Search for the cell housing the specified text and yield its [x, y] center coordinate. 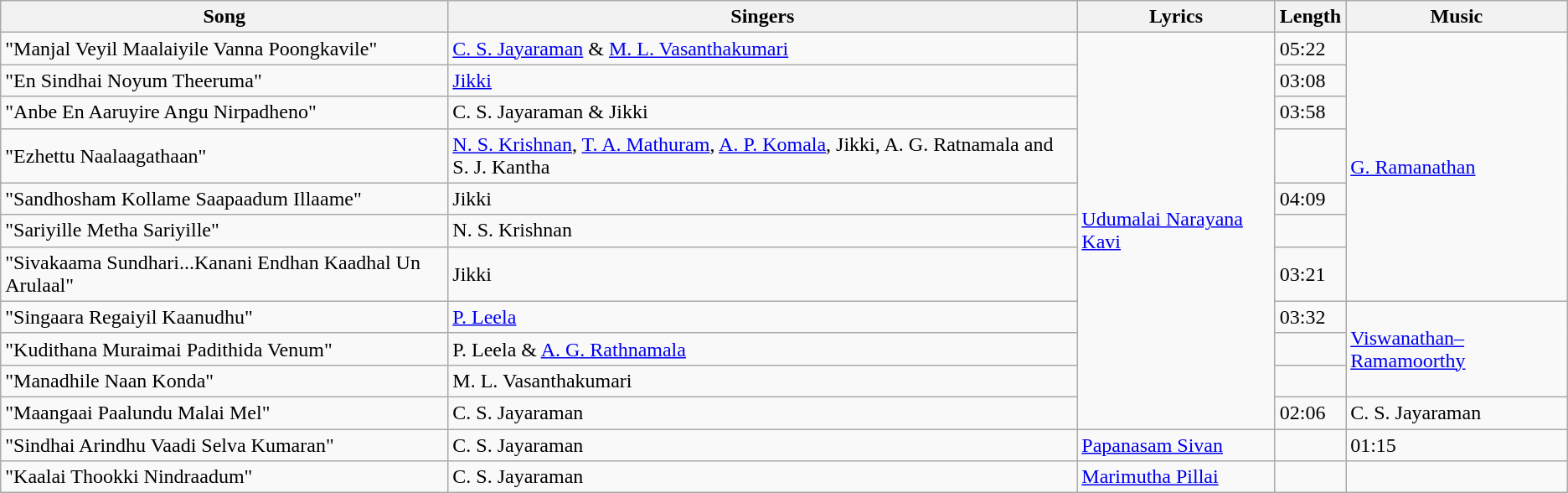
"Singaara Regaiyil Kaanudhu" [224, 317]
02:06 [1310, 413]
03:08 [1310, 80]
P. Leela [762, 317]
05:22 [1310, 49]
03:58 [1310, 112]
C. S. Jayaraman & Jikki [762, 112]
C. S. Jayaraman & M. L. Vasanthakumari [762, 49]
01:15 [1457, 445]
"Maangaai Paalundu Malai Mel" [224, 413]
03:32 [1310, 317]
"En Sindhai Noyum Theeruma" [224, 80]
"Manadhile Naan Konda" [224, 381]
"Sindhai Arindhu Vaadi Selva Kumaran" [224, 445]
"Sivakaama Sundhari...Kanani Endhan Kaadhal Un Arulaal" [224, 273]
M. L. Vasanthakumari [762, 381]
Viswanathan–Ramamoorthy [1457, 349]
Length [1310, 17]
N. S. Krishnan, T. A. Mathuram, A. P. Komala, Jikki, A. G. Ratnamala and S. J. Kantha [762, 156]
"Sariyille Metha Sariyille" [224, 231]
N. S. Krishnan [762, 231]
Music [1457, 17]
Marimutha Pillai [1176, 477]
04:09 [1310, 199]
"Kaalai Thookki Nindraadum" [224, 477]
G. Ramanathan [1457, 167]
"Manjal Veyil Maalaiyile Vanna Poongkavile" [224, 49]
"Anbe En Aaruyire Angu Nirpadheno" [224, 112]
Song [224, 17]
Papanasam Sivan [1176, 445]
P. Leela & A. G. Rathnamala [762, 349]
Singers [762, 17]
"Kudithana Muraimai Padithida Venum" [224, 349]
"Sandhosham Kollame Saapaadum Illaame" [224, 199]
"Ezhettu Naalaagathaan" [224, 156]
03:21 [1310, 273]
Udumalai Narayana Kavi [1176, 231]
Lyrics [1176, 17]
